Search for the cell housing the specified text and yield its [X, Y] center coordinate. 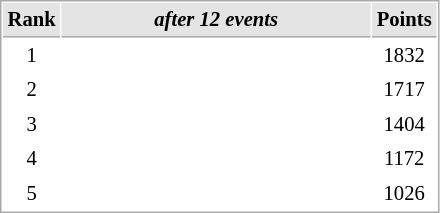
Points [404, 20]
Rank [32, 20]
after 12 events [216, 20]
1717 [404, 90]
1 [32, 56]
3 [32, 124]
1026 [404, 194]
1404 [404, 124]
1832 [404, 56]
4 [32, 158]
2 [32, 90]
1172 [404, 158]
5 [32, 194]
